Locate the cell with the specified text and output its (X, Y) center coordinate. 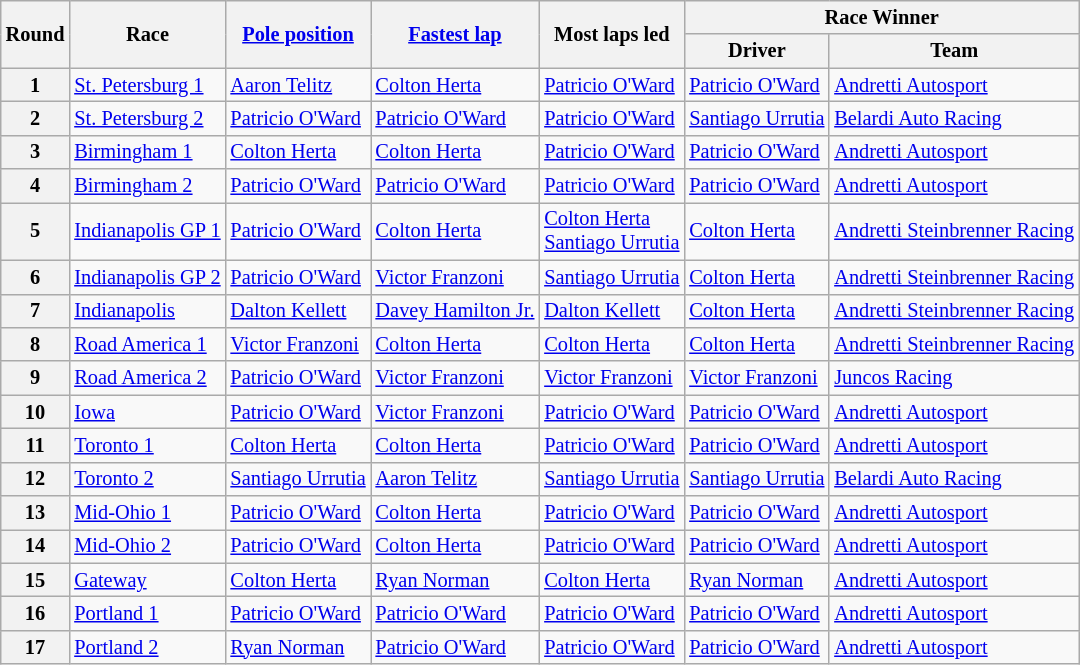
17 (36, 647)
8 (36, 344)
Birmingham 1 (147, 152)
Race Winner (882, 17)
9 (36, 378)
Indianapolis GP 1 (147, 231)
Indianapolis (147, 311)
12 (36, 479)
6 (36, 277)
Race (147, 34)
Davey Hamilton Jr. (456, 311)
Iowa (147, 412)
Toronto 1 (147, 445)
Mid-Ohio 1 (147, 513)
Juncos Racing (954, 378)
7 (36, 311)
Toronto 2 (147, 479)
11 (36, 445)
Birmingham 2 (147, 186)
Team (954, 51)
15 (36, 580)
Fastest lap (456, 34)
5 (36, 231)
3 (36, 152)
Round (36, 34)
Pole position (298, 34)
St. Petersburg 1 (147, 85)
Most laps led (612, 34)
Road America 2 (147, 378)
13 (36, 513)
Driver (756, 51)
2 (36, 118)
Colton Herta Santiago Urrutia (612, 231)
1 (36, 85)
Gateway (147, 580)
10 (36, 412)
Portland 2 (147, 647)
St. Petersburg 2 (147, 118)
Portland 1 (147, 613)
4 (36, 186)
Road America 1 (147, 344)
Mid-Ohio 2 (147, 546)
14 (36, 546)
16 (36, 613)
Indianapolis GP 2 (147, 277)
